Scan for the cell matching the given text and deliver its (X, Y) coordinate at center. 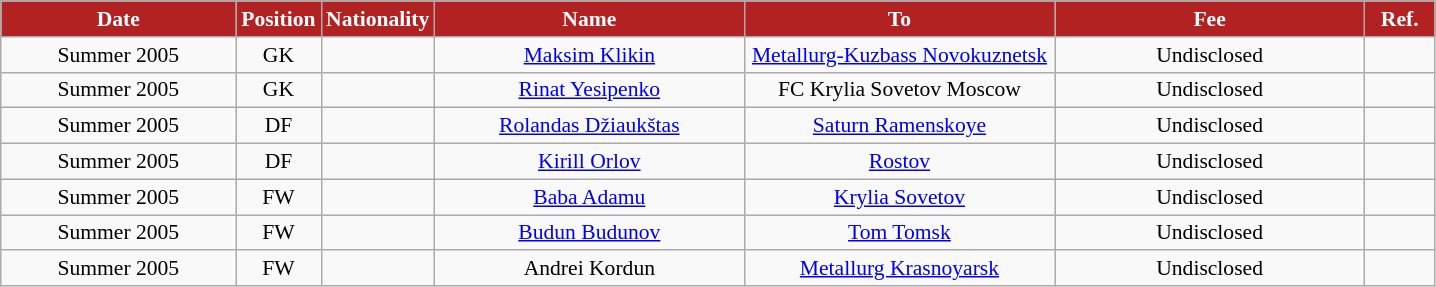
Rinat Yesipenko (589, 90)
Krylia Sovetov (899, 197)
Andrei Kordun (589, 269)
Date (118, 19)
Name (589, 19)
Ref. (1400, 19)
Tom Tomsk (899, 233)
Nationality (378, 19)
Position (278, 19)
Rostov (899, 162)
Baba Adamu (589, 197)
To (899, 19)
Metallurg-Kuzbass Novokuznetsk (899, 55)
Metallurg Krasnoyarsk (899, 269)
Saturn Ramenskoye (899, 126)
Maksim Klikin (589, 55)
Rolandas Džiaukštas (589, 126)
FC Krylia Sovetov Moscow (899, 90)
Kirill Orlov (589, 162)
Fee (1210, 19)
Budun Budunov (589, 233)
